Extract the (X, Y) coordinate from the center of the cell holding the provided text.  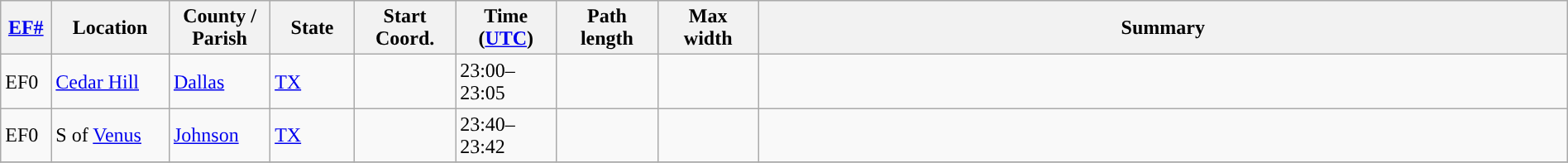
Start Coord. (404, 28)
S of Venus (111, 136)
23:40–23:42 (506, 136)
Time (UTC) (506, 28)
Summary (1163, 28)
Location (111, 28)
EF# (26, 28)
County / Parish (219, 28)
Max width (708, 28)
Cedar Hill (111, 81)
Path length (607, 28)
Johnson (219, 136)
Dallas (219, 81)
23:00–23:05 (506, 81)
State (313, 28)
